Capture the cell that displays the provided text and extract its [X, Y] central coordinate. 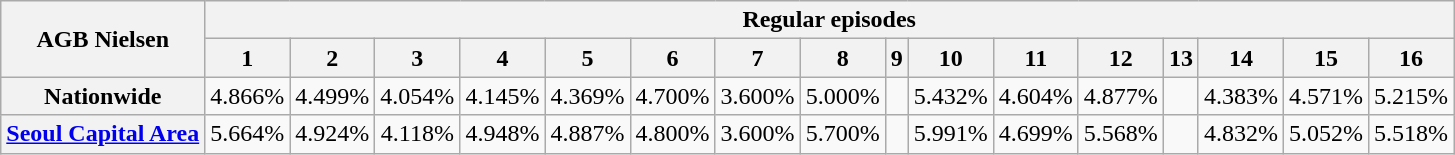
4.604% [1036, 96]
Seoul Capital Area [103, 134]
1 [248, 58]
2 [332, 58]
5.568% [1120, 134]
4.948% [502, 134]
14 [1240, 58]
4.369% [588, 96]
Nationwide [103, 96]
12 [1120, 58]
5 [588, 58]
7 [758, 58]
4.571% [1326, 96]
6 [672, 58]
4.054% [418, 96]
4.699% [1036, 134]
5.215% [1412, 96]
5.052% [1326, 134]
4.924% [332, 134]
4.832% [1240, 134]
11 [1036, 58]
5.664% [248, 134]
5.432% [950, 96]
4.118% [418, 134]
4.145% [502, 96]
AGB Nielsen [103, 39]
8 [842, 58]
4.700% [672, 96]
4.800% [672, 134]
5.518% [1412, 134]
16 [1412, 58]
3 [418, 58]
4.866% [248, 96]
9 [896, 58]
5.700% [842, 134]
15 [1326, 58]
4.499% [332, 96]
4 [502, 58]
4.383% [1240, 96]
Regular episodes [830, 20]
5.991% [950, 134]
10 [950, 58]
13 [1180, 58]
4.877% [1120, 96]
4.887% [588, 134]
5.000% [842, 96]
